Detect which cell encompasses the target text, then output its [X, Y] center coordinate. 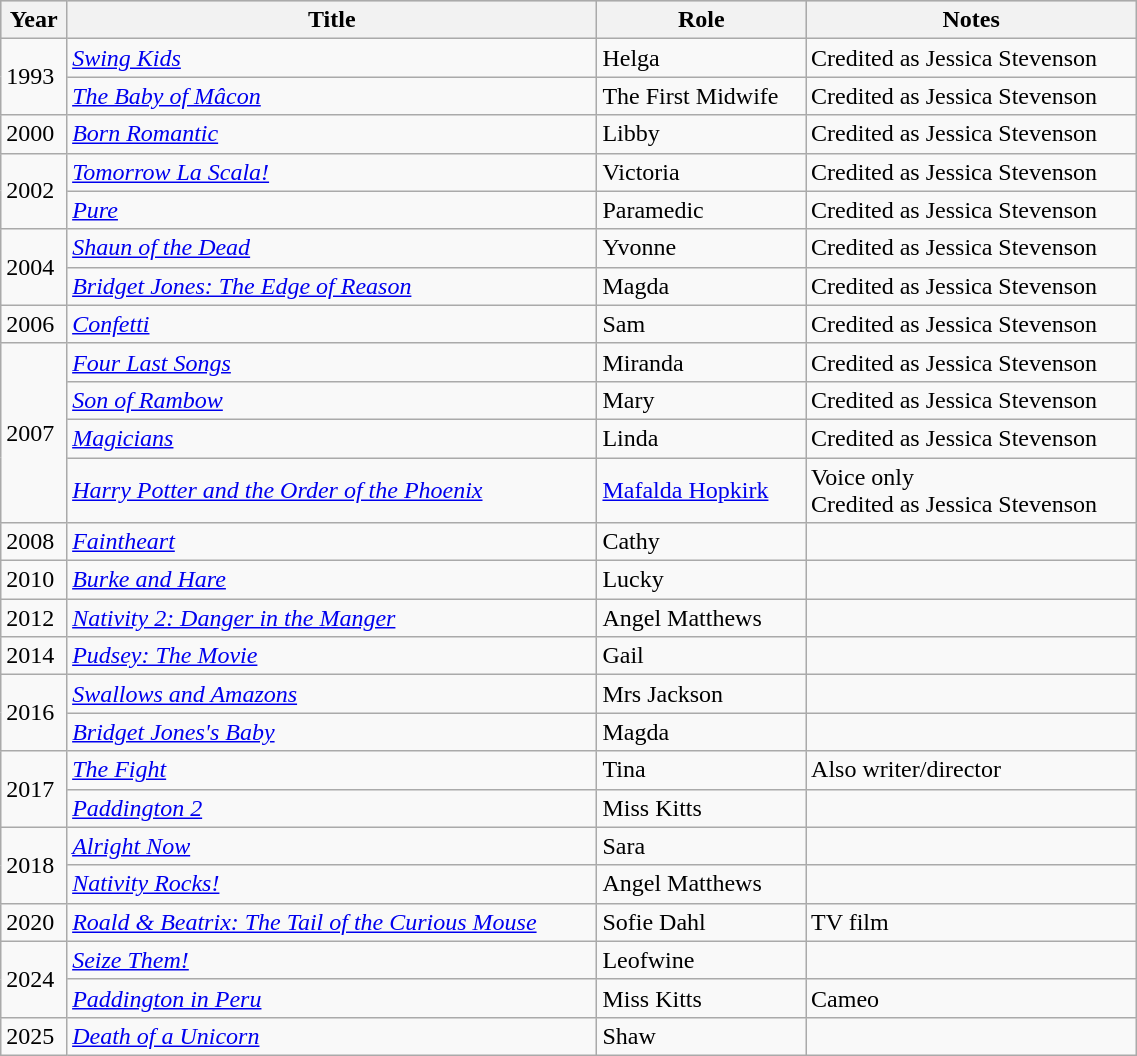
Helga [702, 58]
1993 [34, 77]
2010 [34, 580]
Swallows and Amazons [332, 694]
Death of a Unicorn [332, 1036]
Lucky [702, 580]
Gail [702, 656]
Voice onlyCredited as Jessica Stevenson [972, 490]
TV film [972, 922]
The Fight [332, 770]
Sofie Dahl [702, 922]
Nativity 2: Danger in the Manger [332, 618]
Magicians [332, 438]
Mrs Jackson [702, 694]
Paramedic [702, 210]
Mary [702, 400]
Paddington 2 [332, 808]
Yvonne [702, 248]
Bridget Jones's Baby [332, 732]
Role [702, 20]
Sam [702, 324]
Nativity Rocks! [332, 884]
2016 [34, 713]
Year [34, 20]
Tina [702, 770]
2017 [34, 789]
Seize Them! [332, 960]
2008 [34, 542]
Cameo [972, 998]
Title [332, 20]
2024 [34, 979]
2014 [34, 656]
Shaw [702, 1036]
2018 [34, 865]
Libby [702, 134]
Miranda [702, 362]
Tomorrow La Scala! [332, 172]
Burke and Hare [332, 580]
2007 [34, 432]
The Baby of Mâcon [332, 96]
Confetti [332, 324]
2004 [34, 267]
Also writer/director [972, 770]
Linda [702, 438]
2020 [34, 922]
Faintheart [332, 542]
Shaun of the Dead [332, 248]
2012 [34, 618]
Alright Now [332, 846]
Roald & Beatrix: The Tail of the Curious Mouse [332, 922]
2002 [34, 191]
Swing Kids [332, 58]
Notes [972, 20]
Paddington in Peru [332, 998]
Born Romantic [332, 134]
Harry Potter and the Order of the Phoenix [332, 490]
The First Midwife [702, 96]
Mafalda Hopkirk [702, 490]
Pudsey: The Movie [332, 656]
Son of Rambow [332, 400]
Pure [332, 210]
2025 [34, 1036]
Bridget Jones: The Edge of Reason [332, 286]
Four Last Songs [332, 362]
2000 [34, 134]
Victoria [702, 172]
Leofwine [702, 960]
Sara [702, 846]
2006 [34, 324]
Cathy [702, 542]
